Return the [x, y] coordinate for the center point of the cell that contains the specified text.  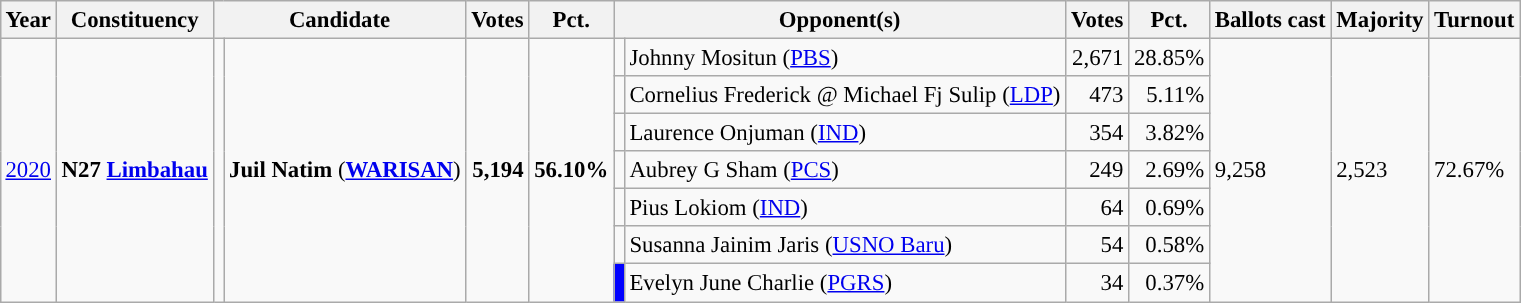
Ballots cast [1270, 20]
2020 [28, 170]
2,523 [1380, 170]
473 [1098, 95]
Juil Natim (WARISAN) [345, 170]
3.82% [1170, 133]
54 [1098, 245]
Evelyn June Charlie (PGRS) [845, 283]
354 [1098, 133]
Majority [1380, 20]
N27 Limbahau [134, 170]
Aubrey G Sham (PCS) [845, 170]
Cornelius Frederick @ Michael Fj Sulip (LDP) [845, 95]
Susanna Jainim Jaris (USNO Baru) [845, 245]
2,671 [1098, 57]
72.67% [1474, 170]
0.58% [1170, 245]
5,194 [498, 170]
5.11% [1170, 95]
34 [1098, 283]
64 [1098, 208]
249 [1098, 170]
Constituency [134, 20]
0.69% [1170, 208]
Johnny Mositun (PBS) [845, 57]
56.10% [572, 170]
0.37% [1170, 283]
Laurence Onjuman (IND) [845, 133]
Pius Lokiom (IND) [845, 208]
Opponent(s) [840, 20]
28.85% [1170, 57]
Candidate [340, 20]
Year [28, 20]
2.69% [1170, 170]
9,258 [1270, 170]
Turnout [1474, 20]
